Output the (X, Y) coordinate of the center of the cell containing the given text.  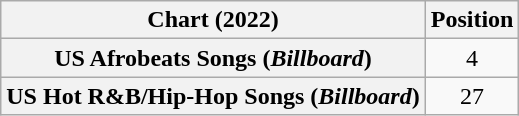
4 (472, 58)
27 (472, 96)
US Hot R&B/Hip-Hop Songs (Billboard) (213, 96)
Position (472, 20)
Chart (2022) (213, 20)
US Afrobeats Songs (Billboard) (213, 58)
